Pinpoint the cell where the given text exists, returning its [x, y] midpoint coordinate. 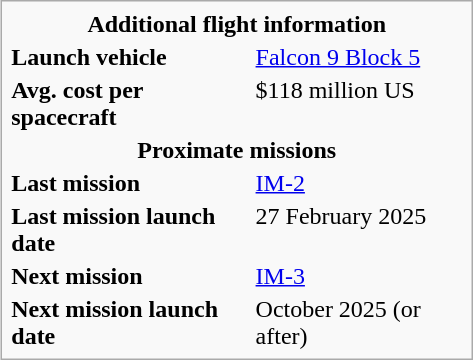
Avg. cost per spacecraft [130, 104]
Launch vehicle [130, 57]
Next mission [130, 276]
IM-3 [359, 276]
Proximate missions [237, 150]
Falcon 9 Block 5 [359, 57]
Last mission [130, 183]
October 2025 (or after) [359, 322]
IM-2 [359, 183]
Last mission launch date [130, 230]
Next mission launch date [130, 322]
27 February 2025 [359, 230]
$118 million US [359, 104]
Additional flight information [237, 24]
